Return the (X, Y) coordinate for the center point of the cell that contains the specified text.  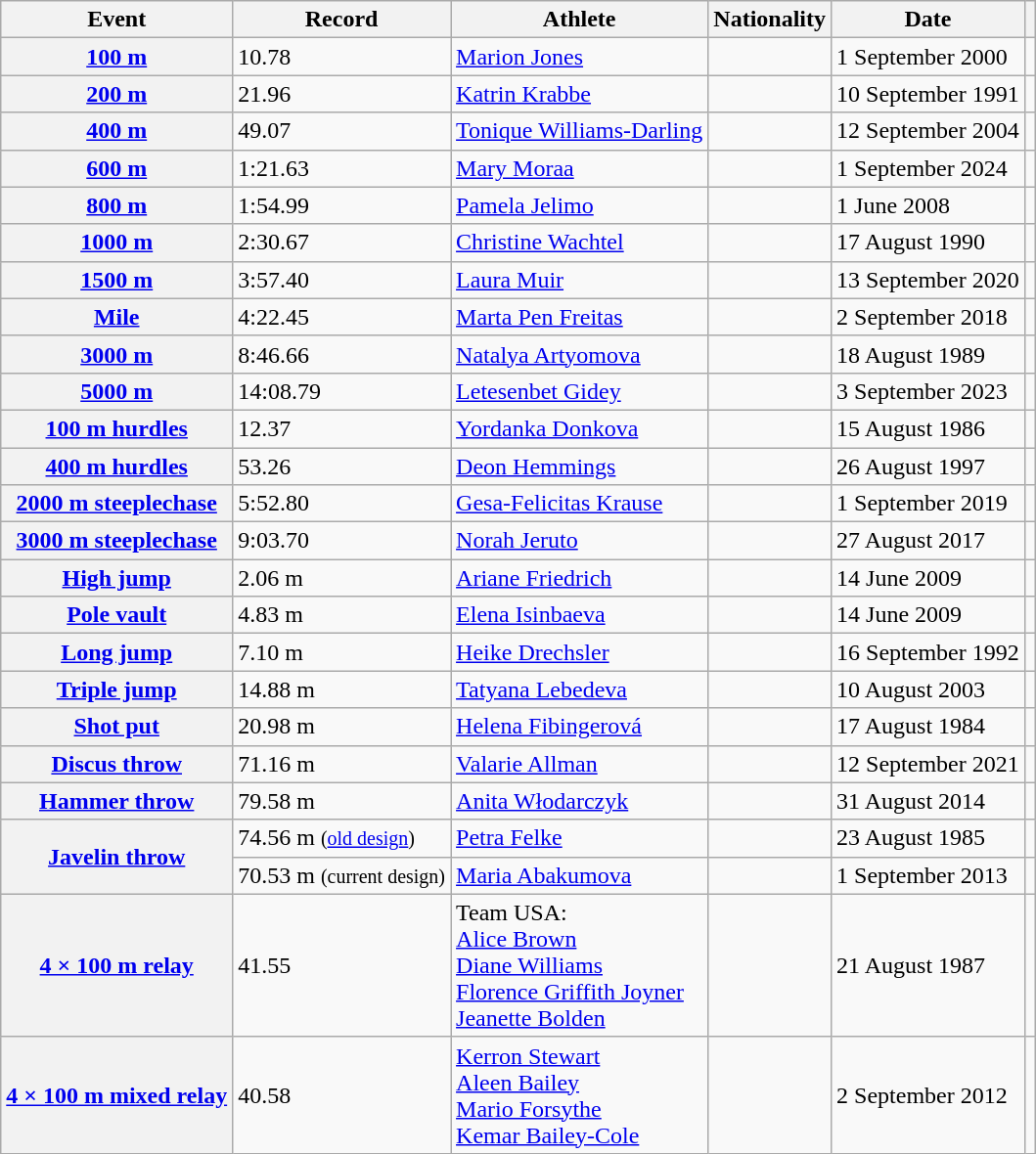
Kerron StewartAleen BaileyMario ForsytheKemar Bailey-Cole (579, 1095)
31 August 2014 (928, 801)
1500 m (117, 280)
17 August 1990 (928, 243)
Ariane Friedrich (579, 578)
10.78 (342, 57)
Norah Jeruto (579, 541)
12.37 (342, 428)
Discus throw (117, 764)
2.06 m (342, 578)
1:54.99 (342, 205)
400 m (117, 131)
Marion Jones (579, 57)
Team USA:Alice BrownDiane WilliamsFlorence Griffith JoynerJeanette Bolden (579, 965)
400 m hurdles (117, 466)
1 September 2019 (928, 504)
23 August 1985 (928, 838)
2000 m steeplechase (117, 504)
1 September 2024 (928, 168)
12 September 2004 (928, 131)
10 August 2003 (928, 689)
79.58 m (342, 801)
74.56 m (old design) (342, 838)
9:03.70 (342, 541)
27 August 2017 (928, 541)
Katrin Krabbe (579, 94)
Tonique Williams-Darling (579, 131)
10 September 1991 (928, 94)
Hammer throw (117, 801)
49.07 (342, 131)
Pamela Jelimo (579, 205)
17 August 1984 (928, 727)
5000 m (117, 391)
18 August 1989 (928, 354)
Record (342, 20)
Natalya Artyomova (579, 354)
Valarie Allman (579, 764)
Mile (117, 317)
4 × 100 m mixed relay (117, 1095)
Maria Abakumova (579, 875)
Laura Muir (579, 280)
Christine Wachtel (579, 243)
1 September 2000 (928, 57)
7.10 m (342, 652)
2 September 2018 (928, 317)
100 m (117, 57)
4:22.45 (342, 317)
100 m hurdles (117, 428)
53.26 (342, 466)
Mary Moraa (579, 168)
Date (928, 20)
200 m (117, 94)
Pole vault (117, 615)
71.16 m (342, 764)
4 × 100 m relay (117, 965)
1:21.63 (342, 168)
13 September 2020 (928, 280)
14.88 m (342, 689)
Marta Pen Freitas (579, 317)
3:57.40 (342, 280)
2:30.67 (342, 243)
3000 m (117, 354)
Long jump (117, 652)
21.96 (342, 94)
Heike Drechsler (579, 652)
2 September 2012 (928, 1095)
Petra Felke (579, 838)
Javelin throw (117, 857)
1 September 2013 (928, 875)
Event (117, 20)
1000 m (117, 243)
3000 m steeplechase (117, 541)
Tatyana Lebedeva (579, 689)
Shot put (117, 727)
High jump (117, 578)
4.83 m (342, 615)
26 August 1997 (928, 466)
Helena Fibingerová (579, 727)
Elena Isinbaeva (579, 615)
20.98 m (342, 727)
8:46.66 (342, 354)
600 m (117, 168)
5:52.80 (342, 504)
Letesenbet Gidey (579, 391)
40.58 (342, 1095)
Gesa-Felicitas Krause (579, 504)
70.53 m (current design) (342, 875)
Deon Hemmings (579, 466)
3 September 2023 (928, 391)
16 September 1992 (928, 652)
800 m (117, 205)
Nationality (770, 20)
14:08.79 (342, 391)
Anita Włodarczyk (579, 801)
1 June 2008 (928, 205)
Athlete (579, 20)
41.55 (342, 965)
Triple jump (117, 689)
Yordanka Donkova (579, 428)
12 September 2021 (928, 764)
15 August 1986 (928, 428)
21 August 1987 (928, 965)
